Identify which cell holds the provided text, then report its [x, y] central coordinate. 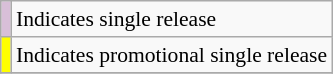
Indicates promotional single release [172, 55]
Indicates single release [172, 19]
